From the cell containing the given text, extract its center point as [X, Y] coordinate. 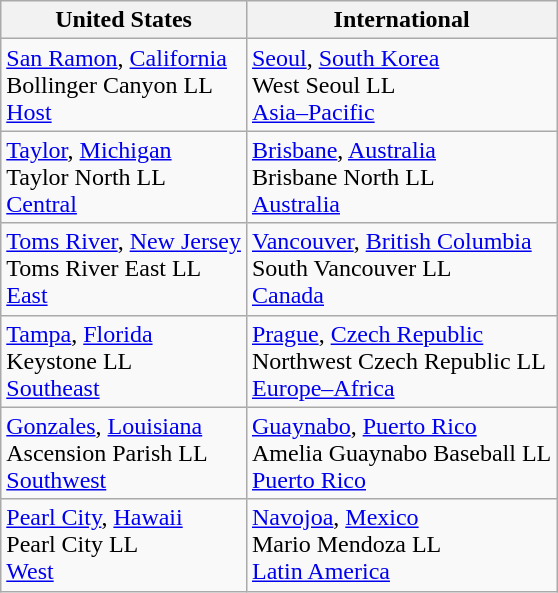
Taylor, MichiganTaylor North LLCentral [124, 177]
Gonzales, LouisianaAscension Parish LLSouthwest [124, 453]
Navojoa, MexicoMario Mendoza LLLatin America [401, 545]
San Ramon, CaliforniaBollinger Canyon LLHost [124, 85]
United States [124, 20]
Pearl City, HawaiiPearl City LLWest [124, 545]
Seoul, South KoreaWest Seoul LLAsia–Pacific [401, 85]
Tampa, FloridaKeystone LLSoutheast [124, 361]
Brisbane, AustraliaBrisbane North LLAustralia [401, 177]
Prague, Czech RepublicNorthwest Czech Republic LLEurope–Africa [401, 361]
Toms River, New JerseyToms River East LLEast [124, 269]
Vancouver, British ColumbiaSouth Vancouver LLCanada [401, 269]
International [401, 20]
Guaynabo, Puerto RicoAmelia Guaynabo Baseball LLPuerto Rico [401, 453]
